From the cell containing the given text, extract its center point as [x, y] coordinate. 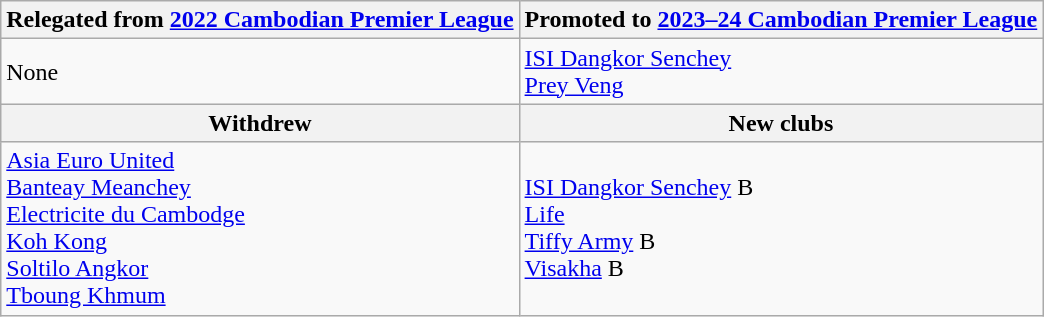
ISI Dangkor SencheyPrey Veng [781, 72]
Asia Euro UnitedBanteay MeancheyElectricite du CambodgeKoh KongSoltilo AngkorTboung Khmum [260, 228]
Relegated from 2022 Cambodian Premier League [260, 20]
New clubs [781, 123]
Withdrew [260, 123]
ISI Dangkor Senchey BLifeTiffy Army BVisakha B [781, 228]
None [260, 72]
Promoted to 2023–24 Cambodian Premier League [781, 20]
